Find where the given text appears and provide that cell's center as (X, Y) coordinate. 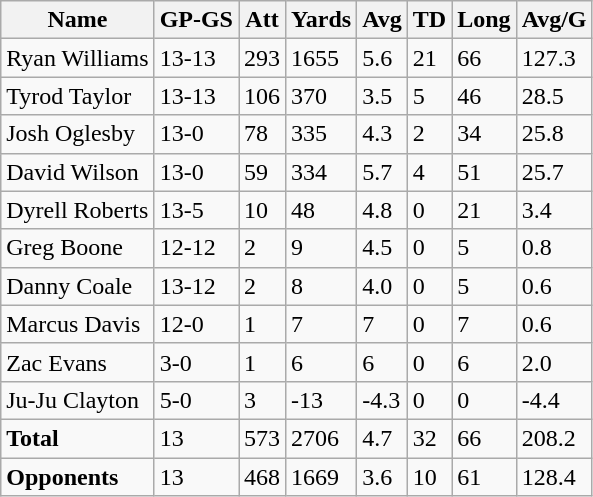
Tyrod Taylor (78, 96)
Opponents (78, 477)
12-0 (196, 324)
208.2 (554, 438)
Dyrell Roberts (78, 210)
573 (262, 438)
-4.4 (554, 400)
293 (262, 58)
Yards (322, 20)
Josh Oglesby (78, 134)
32 (429, 438)
4 (429, 172)
8 (322, 286)
0.8 (554, 248)
34 (484, 134)
128.4 (554, 477)
Avg (382, 20)
13-12 (196, 286)
4.3 (382, 134)
61 (484, 477)
GP-GS (196, 20)
3.6 (382, 477)
4.0 (382, 286)
Long (484, 20)
370 (322, 96)
3.4 (554, 210)
5.7 (382, 172)
1655 (322, 58)
Zac Evans (78, 362)
3.5 (382, 96)
78 (262, 134)
46 (484, 96)
468 (262, 477)
334 (322, 172)
1669 (322, 477)
Ju-Ju Clayton (78, 400)
Total (78, 438)
25.8 (554, 134)
2.0 (554, 362)
4.5 (382, 248)
4.7 (382, 438)
5.6 (382, 58)
-13 (322, 400)
25.7 (554, 172)
Avg/G (554, 20)
Marcus Davis (78, 324)
Greg Boone (78, 248)
48 (322, 210)
51 (484, 172)
4.8 (382, 210)
28.5 (554, 96)
Ryan Williams (78, 58)
David Wilson (78, 172)
2706 (322, 438)
Danny Coale (78, 286)
335 (322, 134)
106 (262, 96)
3 (262, 400)
3-0 (196, 362)
TD (429, 20)
13-5 (196, 210)
Att (262, 20)
Name (78, 20)
59 (262, 172)
9 (322, 248)
12-12 (196, 248)
-4.3 (382, 400)
5-0 (196, 400)
127.3 (554, 58)
